Provide the [x, y] coordinate of the cell's center where the given text is located.  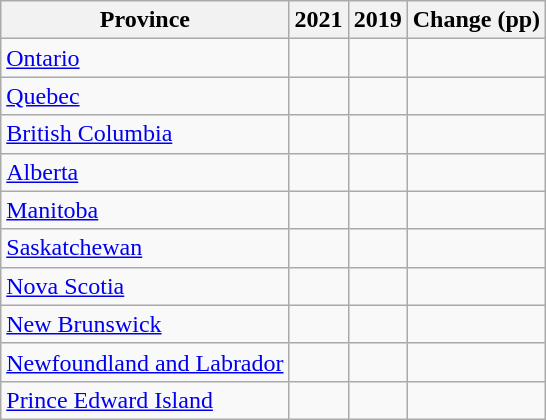
Saskatchewan [145, 248]
Province [145, 20]
Change (pp) [476, 20]
2019 [378, 20]
New Brunswick [145, 324]
Manitoba [145, 210]
Quebec [145, 96]
Prince Edward Island [145, 400]
2021 [318, 20]
Ontario [145, 58]
British Columbia [145, 134]
Nova Scotia [145, 286]
Newfoundland and Labrador [145, 362]
Alberta [145, 172]
